Provide the (X, Y) coordinate of the cell's center where the given text is located.  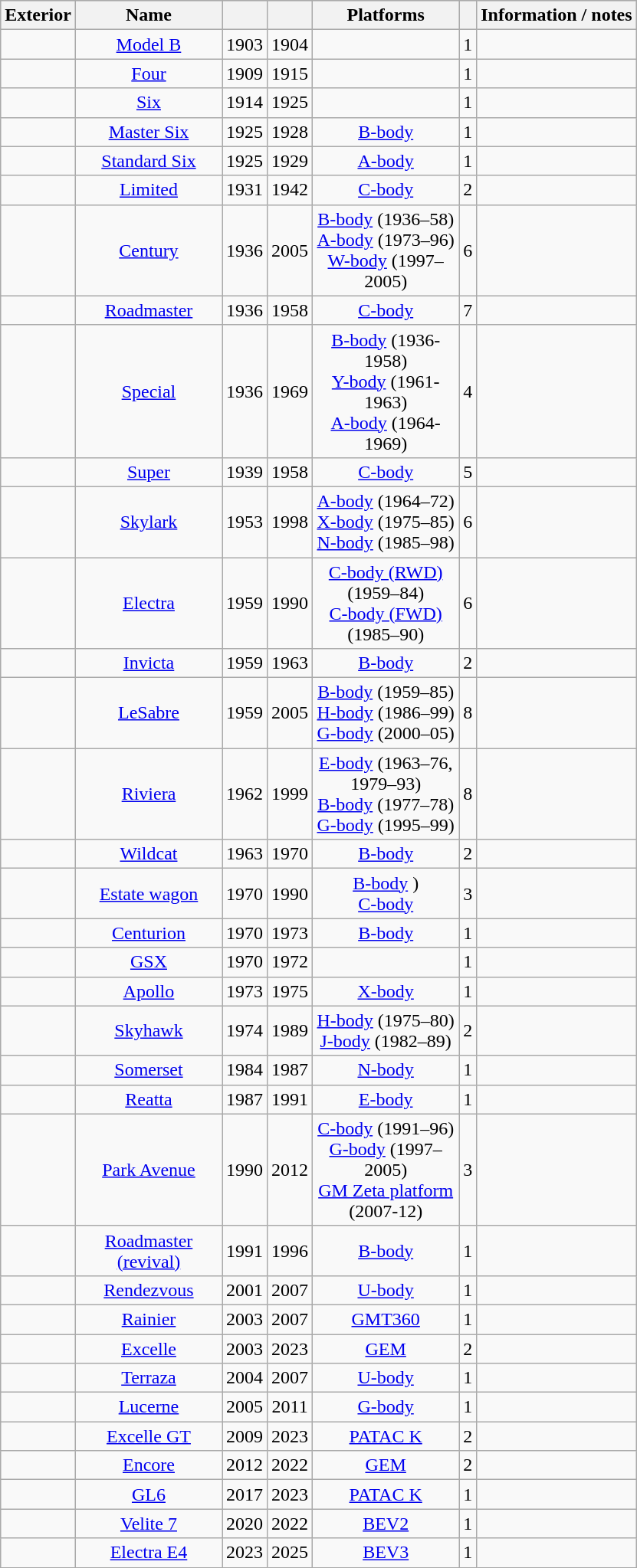
Electra E4 (149, 1553)
1929 (290, 161)
Four (149, 74)
Somerset (149, 1070)
1996 (290, 1250)
N-body (386, 1070)
4 (468, 391)
Information / notes (557, 15)
Reatta (149, 1099)
Velite 7 (149, 1524)
2025 (290, 1553)
1989 (290, 1031)
Exterior (38, 15)
Skylark (149, 522)
Riviera (149, 794)
GL6 (149, 1494)
Standard Six (149, 161)
GSX (149, 962)
2020 (245, 1524)
Super (149, 472)
GMT360 (386, 1319)
Rainier (149, 1319)
Wildcat (149, 854)
C-body (1991–96)G-body (1997–2005)GM Zeta platform (2007-12) (386, 1170)
Electra (149, 604)
Name (149, 15)
Terraza (149, 1378)
2001 (245, 1290)
1914 (245, 103)
1984 (245, 1070)
B-body )C-body (386, 893)
Model B (149, 44)
E-body (1963–76, 1979–93)B-body (1977–78)G-body (1995–99) (386, 794)
Excelle GT (149, 1436)
2009 (245, 1436)
2004 (245, 1378)
2017 (245, 1494)
1942 (290, 190)
Master Six (149, 132)
A-body (1964–72)X-body (1975–85)N-body (1985–98) (386, 522)
1939 (245, 472)
B-body (1936-1958)Y-body (1961-1963)A-body (1964-1969) (386, 391)
1953 (245, 522)
Rendezvous (149, 1290)
BEV3 (386, 1553)
Estate wagon (149, 893)
BEV2 (386, 1524)
1999 (290, 794)
Skyhawk (149, 1031)
Excelle (149, 1349)
Limited (149, 190)
G-body (386, 1407)
Platforms (386, 15)
1975 (290, 991)
Encore (149, 1465)
Apollo (149, 991)
5 (468, 472)
Invicta (149, 663)
1904 (290, 44)
Park Avenue (149, 1170)
1928 (290, 132)
Roadmaster (149, 310)
E-body (386, 1099)
2011 (290, 1407)
1909 (245, 74)
X-body (386, 991)
H-body (1975–80)J-body (1982–89) (386, 1031)
Centurion (149, 933)
1972 (290, 962)
1915 (290, 74)
A-body (386, 161)
Lucerne (149, 1407)
B-body (1959–85)H-body (1986–99)G-body (2000–05) (386, 713)
7 (468, 310)
C-body (RWD) (1959–84)C-body (FWD) (1985–90) (386, 604)
B-body (1936–58)A-body (1973–96)W-body (1997–2005) (386, 250)
1903 (245, 44)
1974 (245, 1031)
1969 (290, 391)
Special (149, 391)
Six (149, 103)
1962 (245, 794)
Roadmaster (revival) (149, 1250)
1931 (245, 190)
LeSabre (149, 713)
Century (149, 250)
1998 (290, 522)
